Return (X, Y) of the center of cell containing provided text 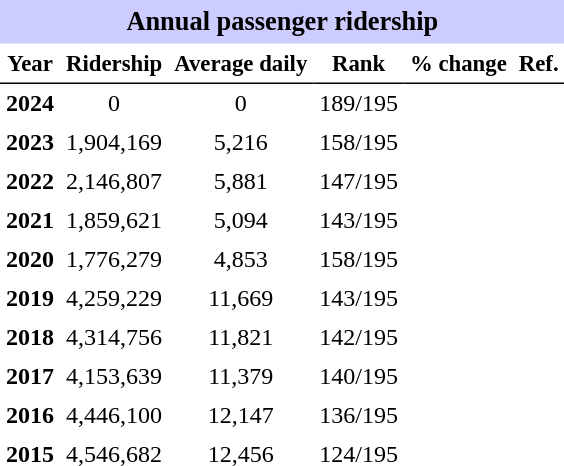
4,259,229 (114, 298)
4,446,100 (114, 416)
2021 (30, 220)
11,821 (240, 338)
Average daily (240, 64)
2020 (30, 260)
12,147 (240, 416)
136/195 (358, 416)
1,776,279 (114, 260)
2019 (30, 298)
2016 (30, 416)
2024 (30, 104)
11,379 (240, 376)
5,881 (240, 182)
142/195 (358, 338)
Rank (358, 64)
140/195 (358, 376)
2018 (30, 338)
4,153,639 (114, 376)
4,314,756 (114, 338)
2,146,807 (114, 182)
11,669 (240, 298)
189/195 (358, 104)
5,216 (240, 142)
1,859,621 (114, 220)
2022 (30, 182)
5,094 (240, 220)
147/195 (358, 182)
Ridership (114, 64)
Year (30, 64)
2023 (30, 142)
1,904,169 (114, 142)
2017 (30, 376)
% change (458, 64)
4,853 (240, 260)
